From the cell containing the given text, extract its center point as (X, Y) coordinate. 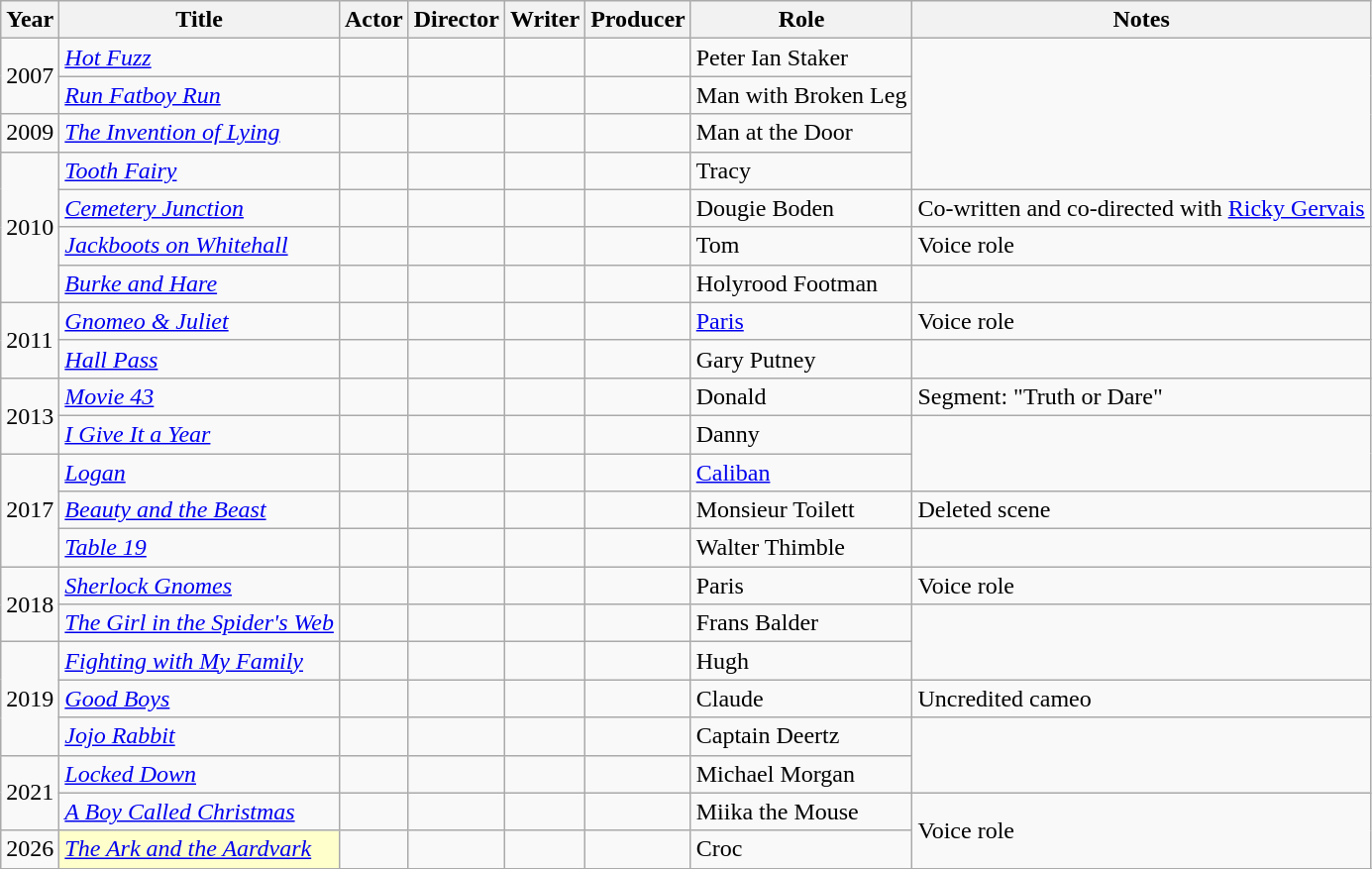
2026 (30, 849)
Actor (373, 20)
2019 (30, 699)
Notes (1141, 20)
Locked Down (200, 774)
Tom (801, 246)
Table 19 (200, 548)
Jackboots on Whitehall (200, 246)
Frans Balder (801, 623)
I Give It a Year (200, 434)
Movie 43 (200, 396)
Cemetery Junction (200, 208)
Good Boys (200, 699)
Gary Putney (801, 359)
Hot Fuzz (200, 57)
Jojo Rabbit (200, 736)
2010 (30, 227)
The Ark and the Aardvark (200, 849)
2017 (30, 510)
Tracy (801, 170)
Year (30, 20)
Dougie Boden (801, 208)
The Girl in the Spider's Web (200, 623)
Run Fatboy Run (200, 95)
Deleted scene (1141, 510)
Man with Broken Leg (801, 95)
Hall Pass (200, 359)
Co-written and co-directed with Ricky Gervais (1141, 208)
Writer (545, 20)
Danny (801, 434)
Hugh (801, 661)
2007 (30, 76)
2018 (30, 604)
Man at the Door (801, 133)
Donald (801, 396)
Role (801, 20)
Director (456, 20)
Uncredited cameo (1141, 699)
The Invention of Lying (200, 133)
Miika the Mouse (801, 812)
Gnomeo & Juliet (200, 321)
Captain Deertz (801, 736)
Michael Morgan (801, 774)
Tooth Fairy (200, 170)
Title (200, 20)
Holyrood Footman (801, 283)
Croc (801, 849)
A Boy Called Christmas (200, 812)
Peter Ian Staker (801, 57)
Sherlock Gnomes (200, 586)
Segment: "Truth or Dare" (1141, 396)
2021 (30, 793)
2009 (30, 133)
Claude (801, 699)
Burke and Hare (200, 283)
Fighting with My Family (200, 661)
Logan (200, 473)
2013 (30, 415)
Beauty and the Beast (200, 510)
Walter Thimble (801, 548)
Monsieur Toilett (801, 510)
Producer (638, 20)
2011 (30, 340)
Caliban (801, 473)
